Capture the cell that displays the provided text and extract its [x, y] central coordinate. 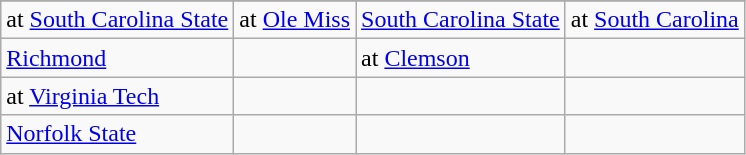
at Clemson [461, 58]
at South Carolina [654, 20]
at South Carolina State [118, 20]
Richmond [118, 58]
at Ole Miss [295, 20]
at Virginia Tech [118, 96]
Norfolk State [118, 134]
South Carolina State [461, 20]
